Identify which cell holds the provided text, then report its (X, Y) central coordinate. 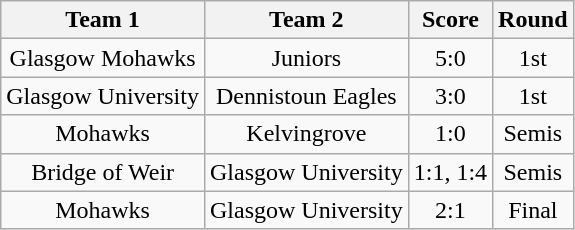
Score (450, 20)
1:0 (450, 134)
Final (533, 210)
5:0 (450, 58)
Glasgow Mohawks (103, 58)
Team 2 (306, 20)
Bridge of Weir (103, 172)
2:1 (450, 210)
3:0 (450, 96)
Kelvingrove (306, 134)
Juniors (306, 58)
Team 1 (103, 20)
Round (533, 20)
1:1, 1:4 (450, 172)
Dennistoun Eagles (306, 96)
